Detect which cell encompasses the target text, then output its [X, Y] center coordinate. 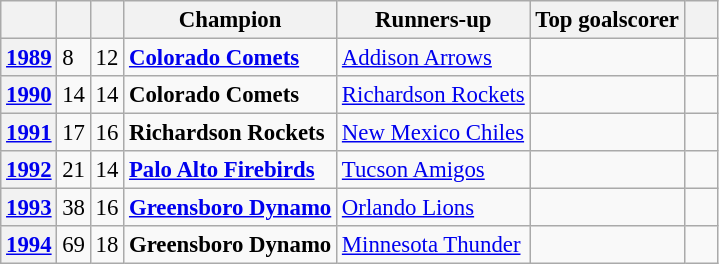
38 [74, 208]
Addison Arrows [434, 58]
69 [74, 245]
17 [74, 133]
Top goalscorer [607, 20]
1989 [29, 58]
21 [74, 170]
1992 [29, 170]
Tucson Amigos [434, 170]
Palo Alto Firebirds [230, 170]
Minnesota Thunder [434, 245]
8 [74, 58]
New Mexico Chiles [434, 133]
Champion [230, 20]
12 [106, 58]
1990 [29, 95]
Runners-up [434, 20]
1993 [29, 208]
1994 [29, 245]
Orlando Lions [434, 208]
1991 [29, 133]
18 [106, 245]
